From the cell containing the given text, extract its center point as [x, y] coordinate. 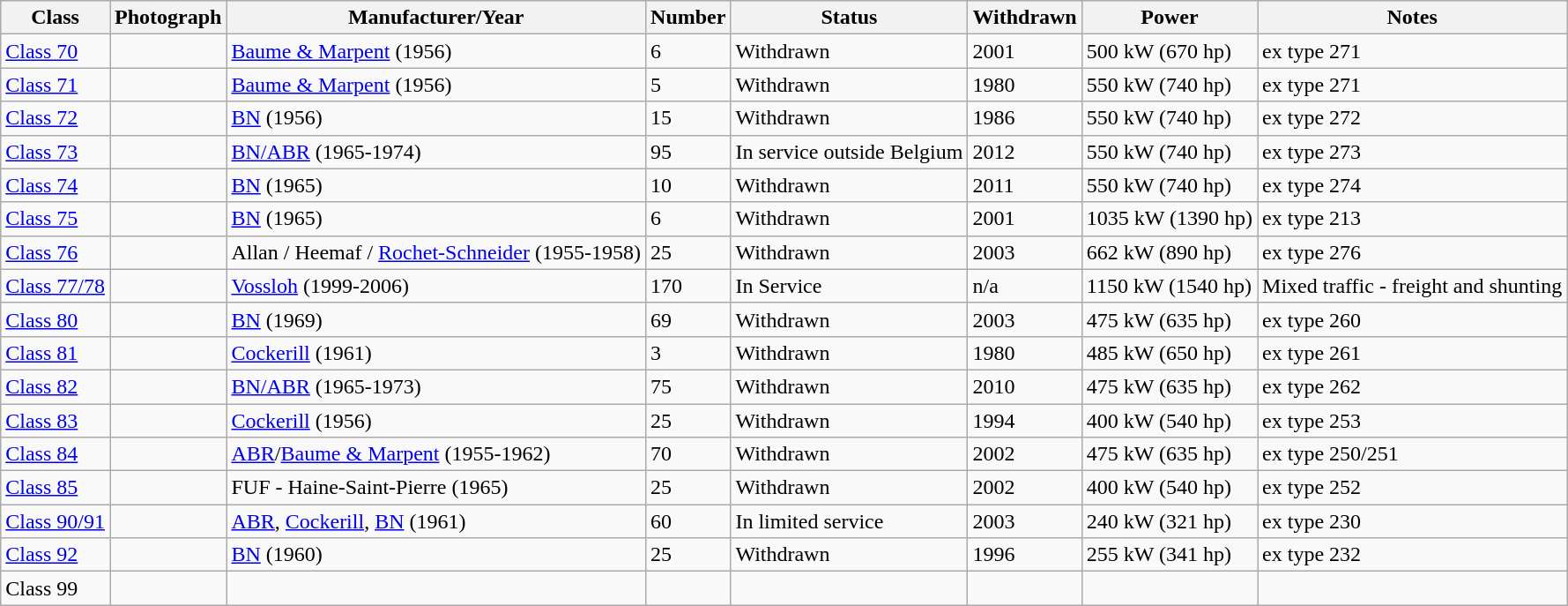
BN (1969) [436, 319]
10 [688, 185]
Class 90/91 [56, 521]
485 kW (650 hp) [1169, 353]
In limited service [850, 521]
15 [688, 118]
69 [688, 319]
Number [688, 18]
Power [1169, 18]
240 kW (321 hp) [1169, 521]
Cockerill (1961) [436, 353]
ex type 273 [1412, 152]
Class 85 [56, 488]
Class 92 [56, 555]
Class 80 [56, 319]
Class 81 [56, 353]
Photograph [167, 18]
1986 [1024, 118]
ex type 261 [1412, 353]
2011 [1024, 185]
n/a [1024, 286]
ex type 250/251 [1412, 454]
FUF - Haine-Saint-Pierre (1965) [436, 488]
ex type 232 [1412, 555]
Class 72 [56, 118]
ex type 274 [1412, 185]
In Service [850, 286]
ABR, Cockerill, BN (1961) [436, 521]
500 kW (670 hp) [1169, 51]
1996 [1024, 555]
Status [850, 18]
75 [688, 386]
ex type 230 [1412, 521]
BN (1956) [436, 118]
Class 70 [56, 51]
ex type 252 [1412, 488]
1994 [1024, 421]
ex type 260 [1412, 319]
In service outside Belgium [850, 152]
170 [688, 286]
5 [688, 85]
BN/ABR (1965-1973) [436, 386]
BN (1960) [436, 555]
2012 [1024, 152]
Mixed traffic - freight and shunting [1412, 286]
95 [688, 152]
Class 77/78 [56, 286]
ex type 272 [1412, 118]
Class 84 [56, 454]
Class 71 [56, 85]
ex type 276 [1412, 252]
Class 99 [56, 588]
Class 76 [56, 252]
Class 82 [56, 386]
Manufacturer/Year [436, 18]
Class 74 [56, 185]
1150 kW (1540 hp) [1169, 286]
Class 75 [56, 219]
ex type 253 [1412, 421]
Class 83 [56, 421]
Vossloh (1999-2006) [436, 286]
Class [56, 18]
ex type 213 [1412, 219]
2010 [1024, 386]
BN/ABR (1965-1974) [436, 152]
70 [688, 454]
Notes [1412, 18]
3 [688, 353]
1035 kW (1390 hp) [1169, 219]
Class 73 [56, 152]
60 [688, 521]
Allan / Heemaf / Rochet-Schneider (1955-1958) [436, 252]
662 kW (890 hp) [1169, 252]
ABR/Baume & Marpent (1955-1962) [436, 454]
ex type 262 [1412, 386]
255 kW (341 hp) [1169, 555]
Cockerill (1956) [436, 421]
